Find where the given text appears and provide that cell's center as (x, y) coordinate. 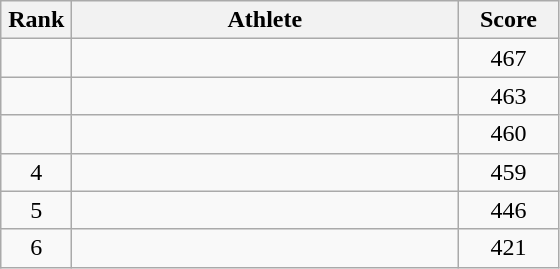
4 (36, 172)
446 (508, 210)
Athlete (265, 20)
467 (508, 58)
460 (508, 134)
463 (508, 96)
421 (508, 248)
6 (36, 248)
5 (36, 210)
Score (508, 20)
Rank (36, 20)
459 (508, 172)
